Find where the given text appears and provide that cell's center as (X, Y) coordinate. 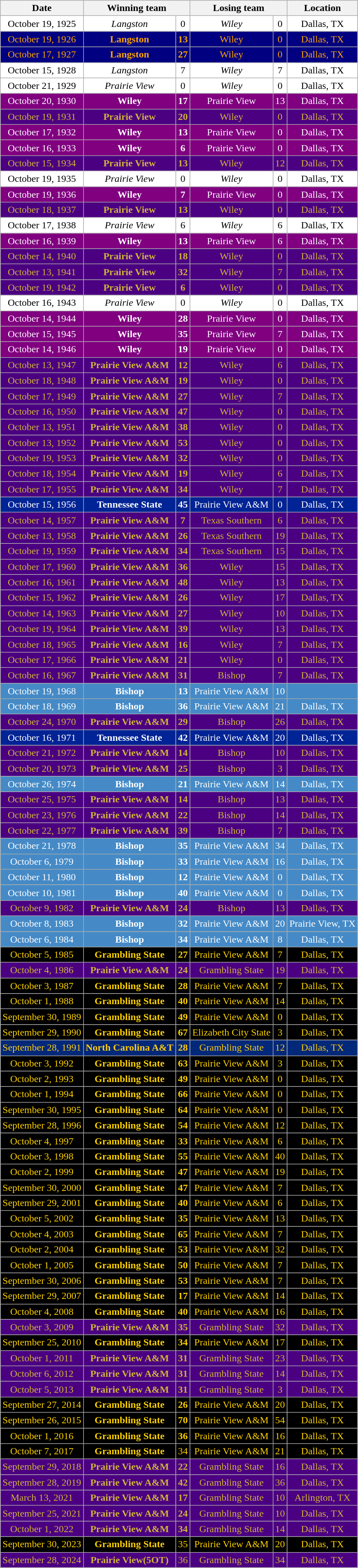
45 (183, 505)
October 15, 1962 (42, 598)
18 (183, 256)
October 1, 2022 (42, 1529)
October 3, 1992 (42, 1063)
October 18, 1937 (42, 210)
October 14, 1957 (42, 520)
October 4, 2008 (42, 1312)
October 20, 1973 (42, 769)
October 14, 1946 (42, 349)
September 30, 2000 (42, 1188)
October 19, 1953 (42, 458)
September 29, 2001 (42, 1203)
October 18, 1954 (42, 474)
October 15, 1928 (42, 70)
October 8, 1983 (42, 923)
October 16, 1950 (42, 411)
October 16, 1943 (42, 303)
October 25, 1975 (42, 799)
September 29, 2018 (42, 1467)
September 26, 2015 (42, 1420)
October 1, 2016 (42, 1435)
October 18, 1969 (42, 707)
October 17, 1938 (42, 225)
October 19, 1925 (42, 24)
October 18, 1965 (42, 644)
September 25, 2010 (42, 1343)
70 (183, 1420)
Arlington, TX (322, 1498)
October 16, 1933 (42, 148)
67 (183, 1032)
October 11, 1980 (42, 877)
October 14, 1940 (42, 256)
October 19, 1935 (42, 179)
October 13, 1958 (42, 536)
October 22, 1977 (42, 830)
29 (183, 722)
September 27, 2014 (42, 1405)
October 5, 2002 (42, 1219)
October 1, 2011 (42, 1358)
September 30, 2006 (42, 1281)
Prairie View(5OT) (130, 1560)
October 16, 1939 (42, 241)
23 (280, 1358)
October 2, 1999 (42, 1172)
64 (183, 1110)
October 10, 1981 (42, 892)
October 14, 1944 (42, 318)
September 28, 2024 (42, 1560)
October 17, 1960 (42, 567)
October 16, 1971 (42, 738)
October 14, 1963 (42, 613)
October 4, 1997 (42, 1141)
October 19, 1936 (42, 194)
October 1, 1988 (42, 1001)
65 (183, 1234)
October 17, 1927 (42, 55)
October 19, 1942 (42, 287)
Date (42, 8)
October 4, 1986 (42, 970)
October 26, 1974 (42, 784)
October 3, 1987 (42, 986)
October 3, 2009 (42, 1327)
October 2, 2004 (42, 1250)
October 17, 1932 (42, 132)
October 19, 1931 (42, 117)
September 30, 2023 (42, 1544)
September 29, 1990 (42, 1032)
October 1, 2005 (42, 1265)
October 21, 1978 (42, 846)
September 29, 2007 (42, 1296)
October 13, 1941 (42, 272)
September 28, 2019 (42, 1482)
September 28, 1991 (42, 1048)
October 19, 1968 (42, 691)
October 19, 1964 (42, 629)
Prairie View, TX (322, 923)
Elizabeth City State (232, 1032)
October 2, 1993 (42, 1079)
October 24, 1970 (42, 722)
October 3, 1998 (42, 1156)
October 17, 1949 (42, 396)
25 (183, 769)
September 30, 1989 (42, 1017)
Winning team (137, 8)
October 6, 1984 (42, 939)
October 16, 1961 (42, 582)
55 (183, 1156)
October 1, 1994 (42, 1094)
63 (183, 1063)
Losing team (239, 8)
October 21, 1972 (42, 753)
October 16, 1967 (42, 675)
October 15, 1934 (42, 163)
8 (280, 939)
38 (183, 427)
October 18, 1948 (42, 380)
October 19, 1926 (42, 39)
October 4, 2003 (42, 1234)
September 30, 1995 (42, 1110)
October 6, 1979 (42, 861)
48 (183, 582)
October 15, 1945 (42, 334)
October 13, 1951 (42, 427)
October 17, 1955 (42, 489)
October 5, 1985 (42, 955)
October 7, 2017 (42, 1451)
October 23, 1976 (42, 815)
October 9, 1982 (42, 908)
North Carolina A&T (130, 1048)
October 13, 1952 (42, 442)
October 6, 2012 (42, 1374)
October 17, 1966 (42, 660)
March 13, 2021 (42, 1498)
50 (183, 1265)
Location (322, 8)
October 15, 1956 (42, 505)
October 20, 1930 (42, 101)
October 19, 1959 (42, 551)
October 5, 2013 (42, 1389)
September 25, 2021 (42, 1513)
66 (183, 1094)
September 28, 1996 (42, 1125)
October 13, 1947 (42, 365)
October 21, 1929 (42, 86)
